Determine the (x, y) coordinate at the center of the cell enclosing the given text.  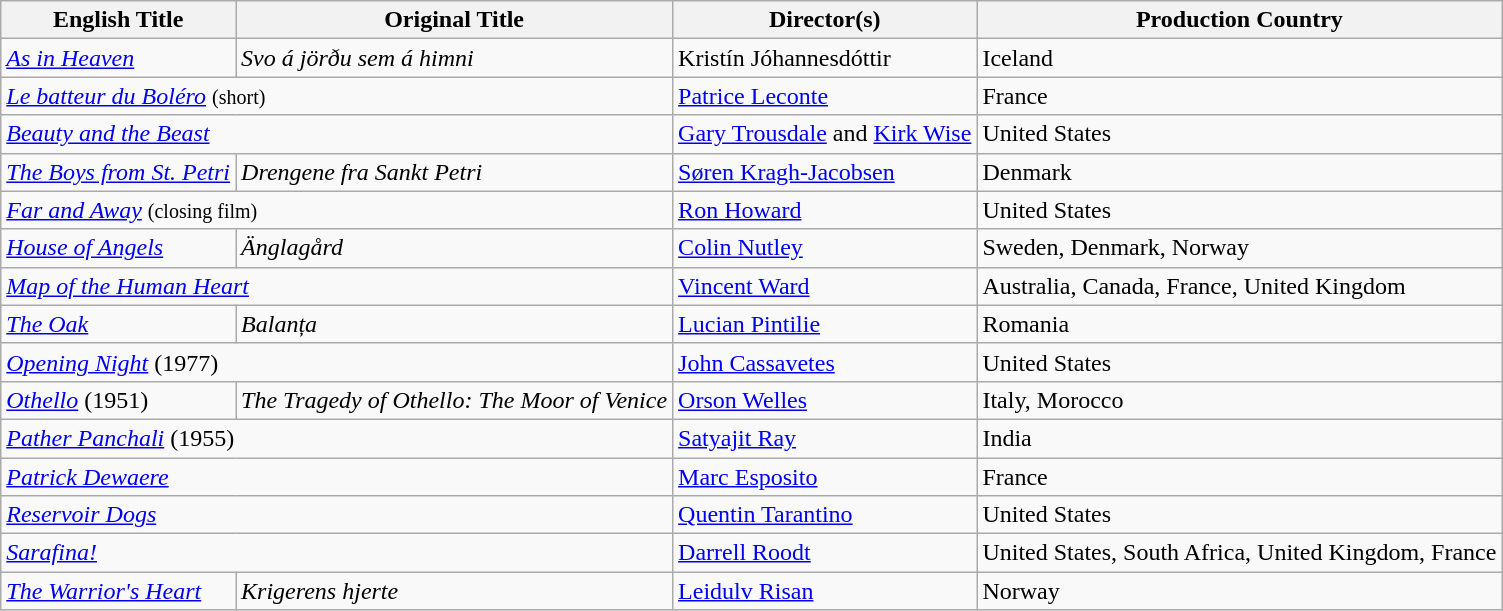
Kristín Jóhannesdóttir (825, 58)
Reservoir Dogs (337, 515)
Australia, Canada, France, United Kingdom (1240, 286)
Romania (1240, 324)
The Oak (118, 324)
United States, South Africa, United Kingdom, France (1240, 553)
Quentin Tarantino (825, 515)
Änglagård (454, 248)
Pather Panchali (1955) (337, 438)
Map of the Human Heart (337, 286)
Iceland (1240, 58)
Søren Kragh-Jacobsen (825, 172)
The Warrior's Heart (118, 591)
Satyajit Ray (825, 438)
John Cassavetes (825, 362)
Gary Trousdale and Kirk Wise (825, 134)
Ron Howard (825, 210)
Le batteur du Boléro (short) (337, 96)
Drengene fra Sankt Petri (454, 172)
Beauty and the Beast (337, 134)
Patrice Leconte (825, 96)
Original Title (454, 20)
English Title (118, 20)
Sweden, Denmark, Norway (1240, 248)
Orson Welles (825, 400)
Production Country (1240, 20)
Opening Night (1977) (337, 362)
Director(s) (825, 20)
Denmark (1240, 172)
The Boys from St. Petri (118, 172)
Colin Nutley (825, 248)
The Tragedy of Othello: The Moor of Venice (454, 400)
Lucian Pintilie (825, 324)
Svo á jörðu sem á himni (454, 58)
Norway (1240, 591)
House of Angels (118, 248)
Krigerens hjerte (454, 591)
Patrick Dewaere (337, 477)
Darrell Roodt (825, 553)
As in Heaven (118, 58)
Italy, Morocco (1240, 400)
India (1240, 438)
Othello (1951) (118, 400)
Balanța (454, 324)
Leidulv Risan (825, 591)
Sarafina! (337, 553)
Marc Esposito (825, 477)
Far and Away (closing film) (337, 210)
Vincent Ward (825, 286)
